Pinpoint the cell where the given text exists, returning its (X, Y) midpoint coordinate. 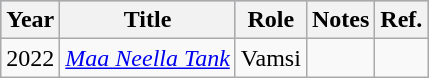
Vamsi (270, 58)
Year (30, 20)
Maa Neella Tank (148, 58)
2022 (30, 58)
Ref. (402, 20)
Role (270, 20)
Title (148, 20)
Notes (340, 20)
